Capture the cell that displays the provided text and extract its (X, Y) central coordinate. 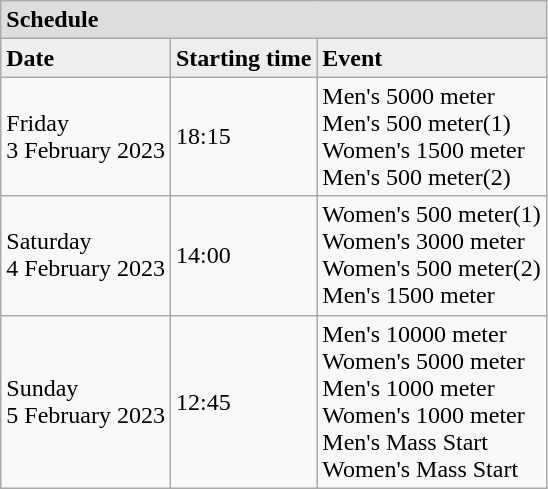
Saturday 4 February 2023 (86, 256)
Men's 5000 meter Men's 500 meter(1) Women's 1500 meter Men's 500 meter(2) (432, 136)
18:15 (243, 136)
Event (432, 58)
Women's 500 meter(1) Women's 3000 meter Women's 500 meter(2) Men's 1500 meter (432, 256)
Date (86, 58)
12:45 (243, 402)
Sunday 5 February 2023 (86, 402)
Starting time (243, 58)
14:00 (243, 256)
Schedule (274, 20)
Men's 10000 meter Women's 5000 meter Men's 1000 meter Women's 1000 meter Men's Mass Start Women's Mass Start (432, 402)
Friday 3 February 2023 (86, 136)
